Scan for the cell matching the given text and deliver its (x, y) coordinate at center. 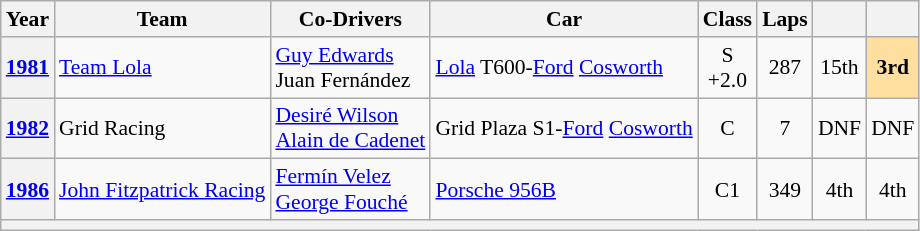
15th (840, 68)
Guy Edwards Juan Fernández (350, 68)
C (728, 128)
Grid Racing (162, 128)
1981 (28, 68)
Team (162, 19)
Porsche 956B (564, 190)
Year (28, 19)
C1 (728, 190)
7 (785, 128)
Fermín Velez George Fouché (350, 190)
1982 (28, 128)
1986 (28, 190)
John Fitzpatrick Racing (162, 190)
Team Lola (162, 68)
Grid Plaza S1-Ford Cosworth (564, 128)
3rd (892, 68)
Car (564, 19)
Lola T600-Ford Cosworth (564, 68)
Desiré Wilson Alain de Cadenet (350, 128)
Co-Drivers (350, 19)
Class (728, 19)
S+2.0 (728, 68)
287 (785, 68)
Laps (785, 19)
349 (785, 190)
